Search for the cell housing the specified text and yield its [x, y] center coordinate. 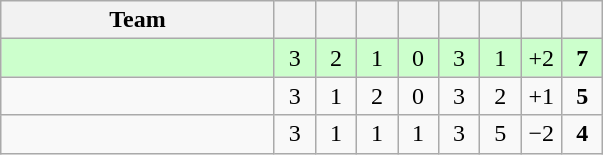
+2 [542, 58]
+1 [542, 96]
7 [582, 58]
Team [138, 20]
4 [582, 134]
−2 [542, 134]
